Search for the cell housing the specified text and yield its (X, Y) center coordinate. 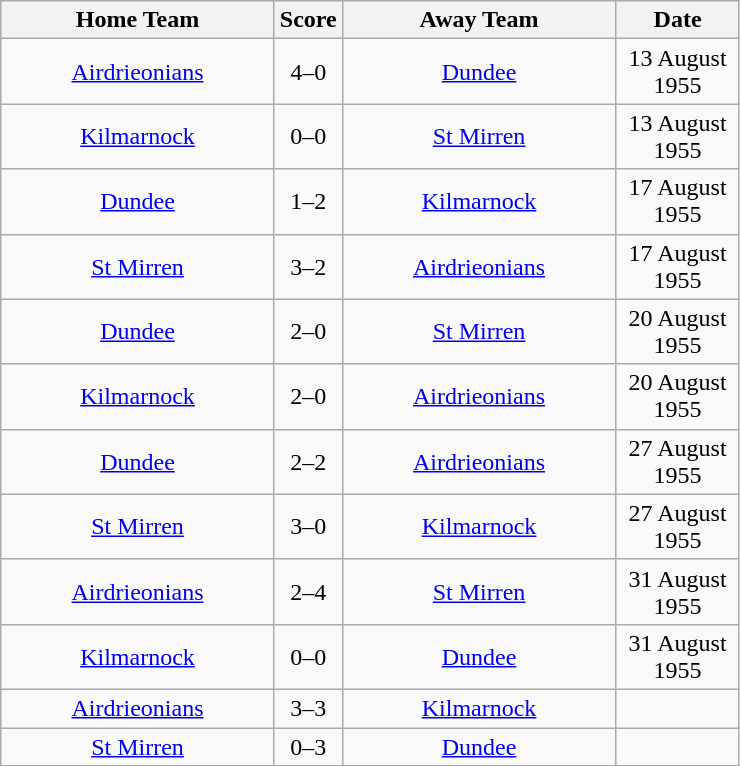
Score (308, 20)
2–4 (308, 592)
Date (678, 20)
3–3 (308, 708)
0–3 (308, 747)
Away Team (479, 20)
3–2 (308, 266)
4–0 (308, 72)
1–2 (308, 202)
3–0 (308, 526)
2–2 (308, 462)
Home Team (138, 20)
